From the cell containing the given text, extract its center point as [x, y] coordinate. 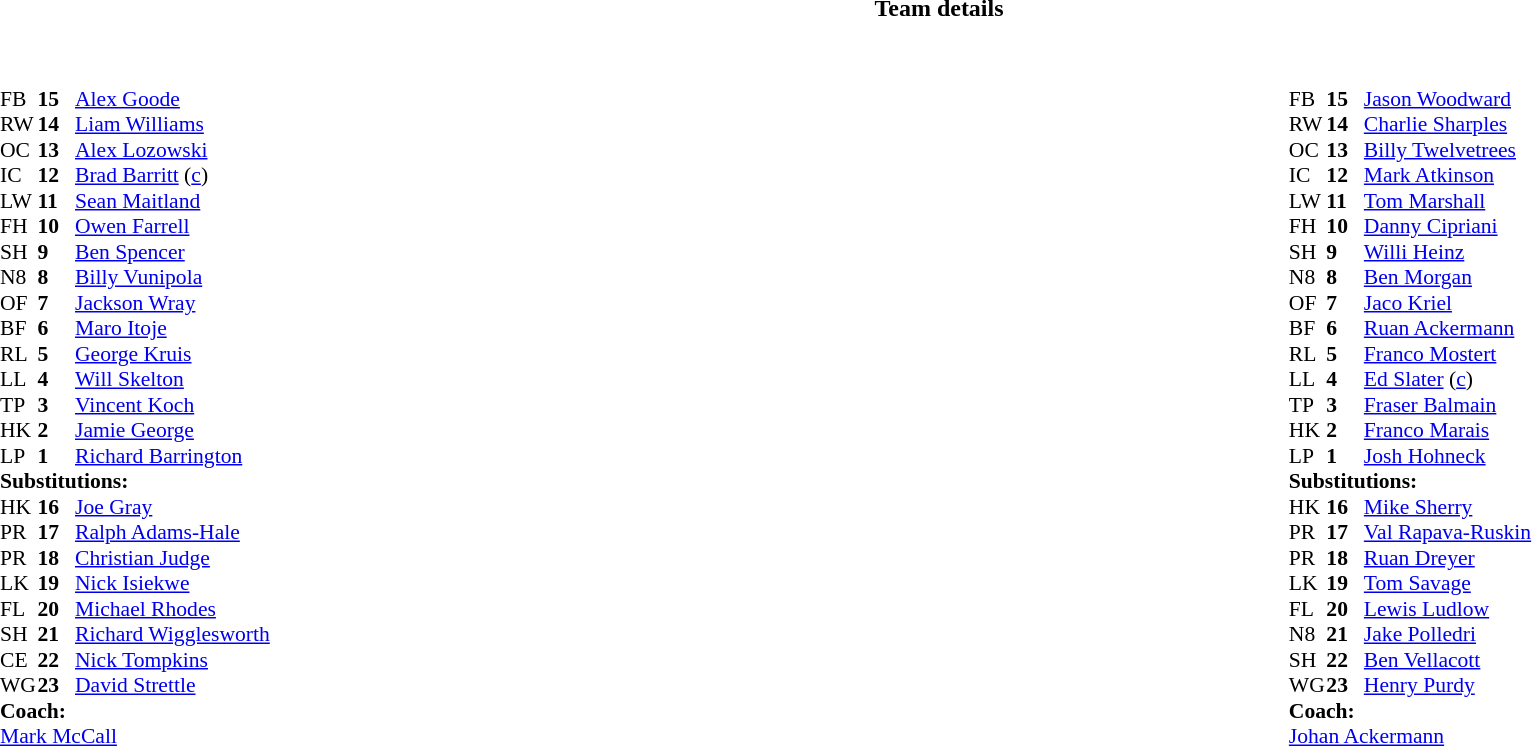
Jake Polledri [1448, 635]
Tom Savage [1448, 583]
Alex Goode [172, 99]
Michael Rhodes [172, 609]
Will Skelton [172, 379]
Mike Sherry [1448, 507]
Ben Morgan [1448, 277]
Henry Purdy [1448, 685]
David Strettle [172, 685]
Ruan Dreyer [1448, 558]
Fraser Balmain [1448, 405]
Christian Judge [172, 558]
Nick Isiekwe [172, 583]
Josh Hohneck [1448, 456]
Sean Maitland [172, 201]
Richard Wigglesworth [172, 635]
Liam Williams [172, 125]
Tom Marshall [1448, 201]
Franco Mostert [1448, 354]
Danny Cipriani [1448, 227]
Franco Marais [1448, 431]
Jackson Wray [172, 303]
George Kruis [172, 354]
Willi Heinz [1448, 252]
Ralph Adams-Hale [172, 533]
Jason Woodward [1448, 99]
Billy Vunipola [172, 277]
Jaco Kriel [1448, 303]
Charlie Sharples [1448, 125]
Val Rapava-Ruskin [1448, 533]
Lewis Ludlow [1448, 609]
Owen Farrell [172, 227]
Brad Barritt (c) [172, 175]
Ed Slater (c) [1448, 379]
Ruan Ackermann [1448, 329]
Richard Barrington [172, 456]
CE [19, 660]
Maro Itoje [172, 329]
Nick Tompkins [172, 660]
Joe Gray [172, 507]
Jamie George [172, 431]
Ben Vellacott [1448, 660]
Mark Atkinson [1448, 175]
Alex Lozowski [172, 150]
Vincent Koch [172, 405]
Ben Spencer [172, 252]
Billy Twelvetrees [1448, 150]
